For the text-containing cell, return its midpoint in [X, Y] coordinate format. 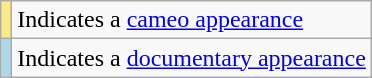
Indicates a cameo appearance [192, 20]
Indicates a documentary appearance [192, 58]
